Capture the cell that displays the provided text and extract its (X, Y) central coordinate. 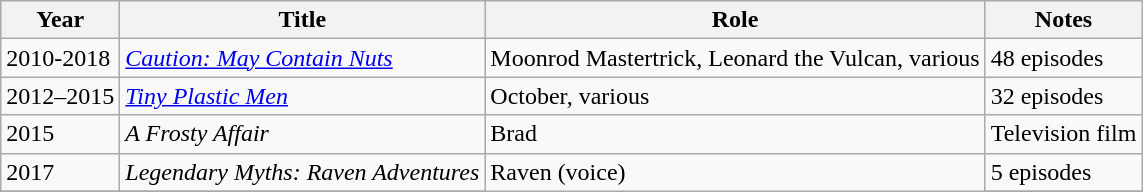
Moonrod Mastertrick, Leonard the Vulcan, various (735, 58)
Title (302, 20)
32 episodes (1064, 96)
48 episodes (1064, 58)
Raven (voice) (735, 172)
A Frosty Affair (302, 134)
October, various (735, 96)
Brad (735, 134)
Year (60, 20)
Tiny Plastic Men (302, 96)
Notes (1064, 20)
5 episodes (1064, 172)
2010-2018 (60, 58)
2012–2015 (60, 96)
2015 (60, 134)
2017 (60, 172)
Legendary Myths: Raven Adventures (302, 172)
Role (735, 20)
Caution: May Contain Nuts (302, 58)
Television film (1064, 134)
